Identify which cell holds the provided text, then report its (X, Y) central coordinate. 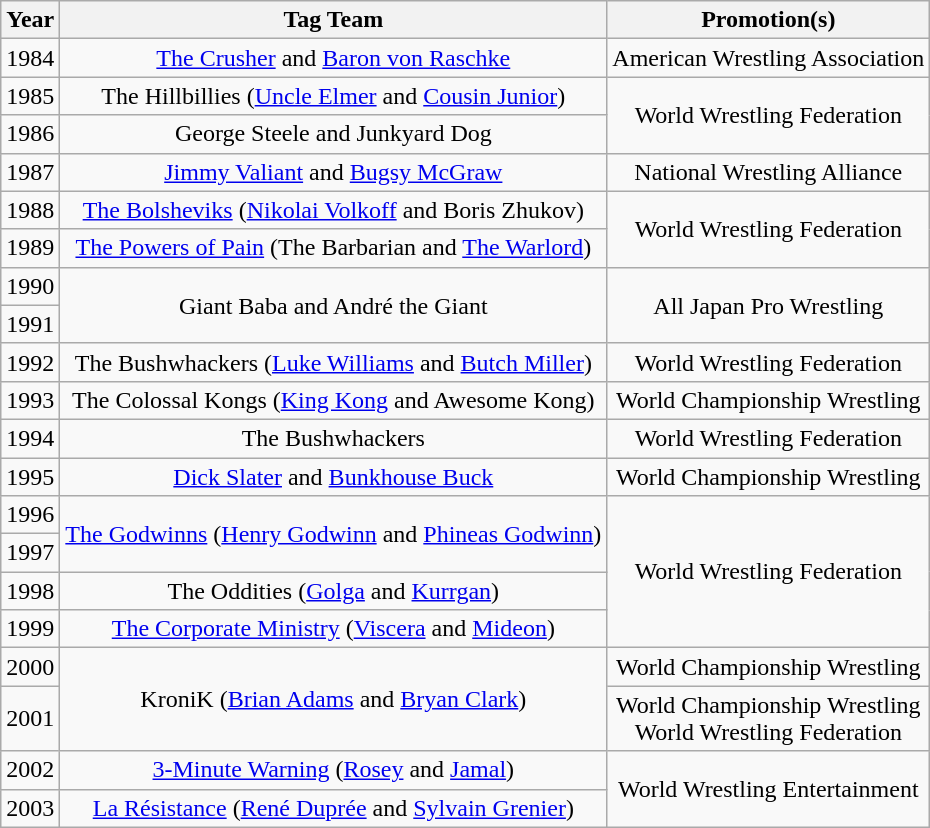
Year (30, 20)
1987 (30, 172)
The Bushwhackers (334, 438)
National Wrestling Alliance (768, 172)
The Godwinns (Henry Godwinn and Phineas Godwinn) (334, 534)
1992 (30, 362)
World Wrestling Entertainment (768, 789)
2003 (30, 808)
George Steele and Junkyard Dog (334, 134)
The Crusher and Baron von Raschke (334, 58)
1997 (30, 553)
The Corporate Ministry (Viscera and Mideon) (334, 629)
The Bushwhackers (Luke Williams and Butch Miller) (334, 362)
La Résistance (René Duprée and Sylvain Grenier) (334, 808)
The Powers of Pain (The Barbarian and The Warlord) (334, 248)
1989 (30, 248)
The Hillbillies (Uncle Elmer and Cousin Junior) (334, 96)
1995 (30, 477)
American Wrestling Association (768, 58)
1990 (30, 286)
1999 (30, 629)
2002 (30, 770)
1985 (30, 96)
All Japan Pro Wrestling (768, 305)
1986 (30, 134)
Dick Slater and Bunkhouse Buck (334, 477)
The Bolsheviks (Nikolai Volkoff and Boris Zhukov) (334, 210)
Promotion(s) (768, 20)
1988 (30, 210)
1993 (30, 400)
KroniK (Brian Adams and Bryan Clark) (334, 700)
The Colossal Kongs (King Kong and Awesome Kong) (334, 400)
1996 (30, 515)
Jimmy Valiant and Bugsy McGraw (334, 172)
Giant Baba and André the Giant (334, 305)
1984 (30, 58)
Tag Team (334, 20)
World Championship WrestlingWorld Wrestling Federation (768, 718)
1991 (30, 324)
2001 (30, 718)
The Oddities (Golga and Kurrgan) (334, 591)
2000 (30, 667)
1998 (30, 591)
3-Minute Warning (Rosey and Jamal) (334, 770)
1994 (30, 438)
